Provide the (X, Y) coordinate of the cell's center where the given text is located.  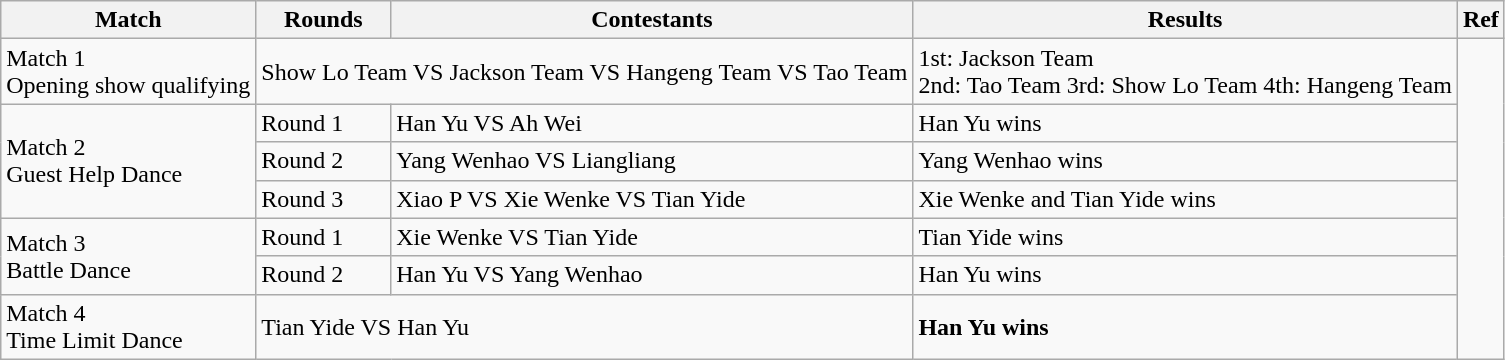
Ref (1480, 20)
Match 4Time Limit Dance (128, 326)
1st: Jackson Team2nd: Tao Team 3rd: Show Lo Team 4th: Hangeng Team (1185, 72)
Contestants (652, 20)
Han Yu VS Ah Wei (652, 123)
Match 1Opening show qualifying (128, 72)
Match 2Guest Help Dance (128, 161)
Match (128, 20)
Show Lo Team VS Jackson Team VS Hangeng Team VS Tao Team (584, 72)
Results (1185, 20)
Yang Wenhao wins (1185, 161)
Tian Yide wins (1185, 237)
Han Yu VS Yang Wenhao (652, 275)
Round 3 (324, 199)
Rounds (324, 20)
Xiao P VS Xie Wenke VS Tian Yide (652, 199)
Match 3Battle Dance (128, 256)
Yang Wenhao VS Liangliang (652, 161)
Xie Wenke VS Tian Yide (652, 237)
Xie Wenke and Tian Yide wins (1185, 199)
Tian Yide VS Han Yu (584, 326)
